From the cell containing the given text, extract its center point as (x, y) coordinate. 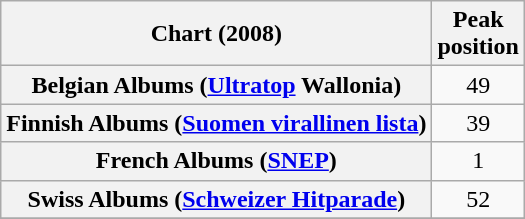
Belgian Albums (Ultratop Wallonia) (216, 85)
Peakposition (478, 34)
Swiss Albums (Schweizer Hitparade) (216, 199)
1 (478, 161)
39 (478, 123)
Chart (2008) (216, 34)
52 (478, 199)
French Albums (SNEP) (216, 161)
49 (478, 85)
Finnish Albums (Suomen virallinen lista) (216, 123)
